Pinpoint the cell where the given text exists, returning its (X, Y) midpoint coordinate. 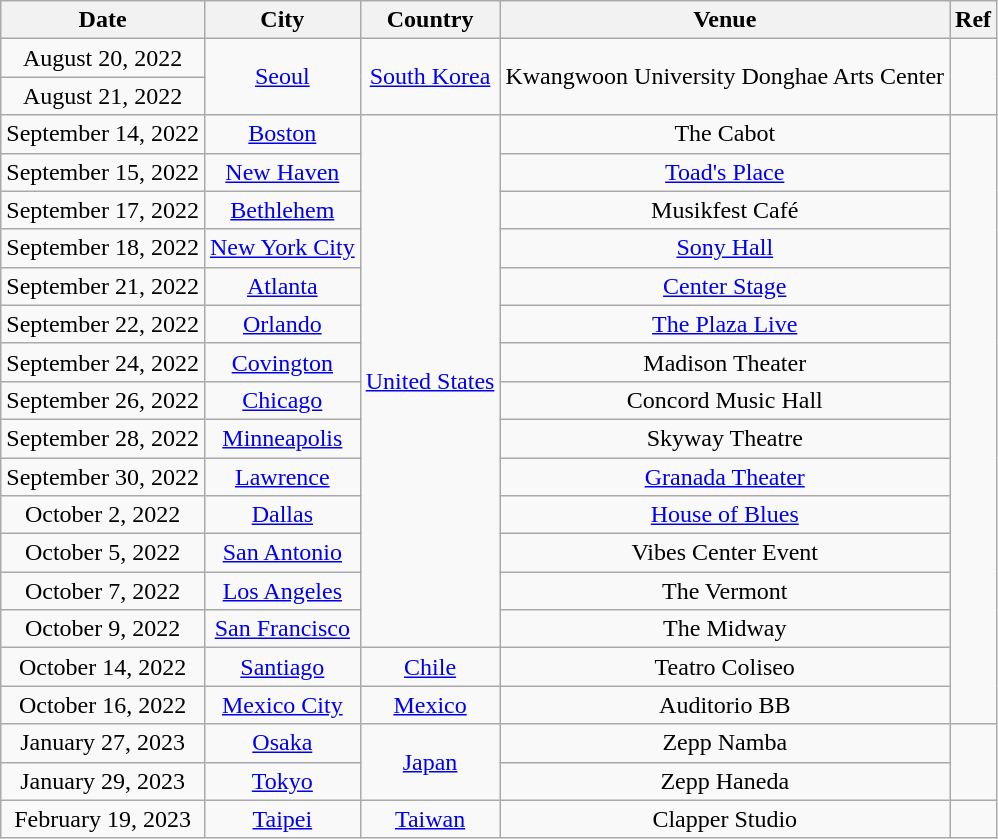
New Haven (282, 172)
City (282, 20)
Covington (282, 362)
January 29, 2023 (103, 781)
Seoul (282, 77)
Kwangwoon University Donghae Arts Center (725, 77)
Clapper Studio (725, 819)
Lawrence (282, 477)
September 15, 2022 (103, 172)
Taiwan (430, 819)
Concord Music Hall (725, 400)
Skyway Theatre (725, 438)
Los Angeles (282, 591)
February 19, 2023 (103, 819)
October 9, 2022 (103, 629)
September 21, 2022 (103, 286)
Auditorio BB (725, 705)
September 17, 2022 (103, 210)
September 18, 2022 (103, 248)
September 28, 2022 (103, 438)
October 5, 2022 (103, 553)
Ref (974, 20)
The Plaza Live (725, 324)
Country (430, 20)
Musikfest Café (725, 210)
Boston (282, 134)
October 7, 2022 (103, 591)
Dallas (282, 515)
Zepp Haneda (725, 781)
September 14, 2022 (103, 134)
August 20, 2022 (103, 58)
Toad's Place (725, 172)
Zepp Namba (725, 743)
Minneapolis (282, 438)
Osaka (282, 743)
Chile (430, 667)
Madison Theater (725, 362)
September 26, 2022 (103, 400)
Sony Hall (725, 248)
Date (103, 20)
Teatro Coliseo (725, 667)
Tokyo (282, 781)
Mexico (430, 705)
Santiago (282, 667)
September 30, 2022 (103, 477)
Venue (725, 20)
October 14, 2022 (103, 667)
New York City (282, 248)
South Korea (430, 77)
United States (430, 382)
San Francisco (282, 629)
Mexico City (282, 705)
Orlando (282, 324)
Center Stage (725, 286)
September 24, 2022 (103, 362)
House of Blues (725, 515)
The Cabot (725, 134)
The Vermont (725, 591)
Japan (430, 762)
The Midway (725, 629)
San Antonio (282, 553)
Bethlehem (282, 210)
Taipei (282, 819)
Chicago (282, 400)
Granada Theater (725, 477)
October 2, 2022 (103, 515)
Vibes Center Event (725, 553)
Atlanta (282, 286)
October 16, 2022 (103, 705)
January 27, 2023 (103, 743)
August 21, 2022 (103, 96)
September 22, 2022 (103, 324)
